Search for the cell housing the specified text and yield its (X, Y) center coordinate. 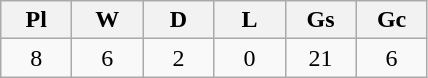
2 (178, 58)
Gc (392, 20)
Gs (320, 20)
L (250, 20)
21 (320, 58)
W (108, 20)
D (178, 20)
Pl (36, 20)
0 (250, 58)
8 (36, 58)
